Find where the given text appears and provide that cell's center as [x, y] coordinate. 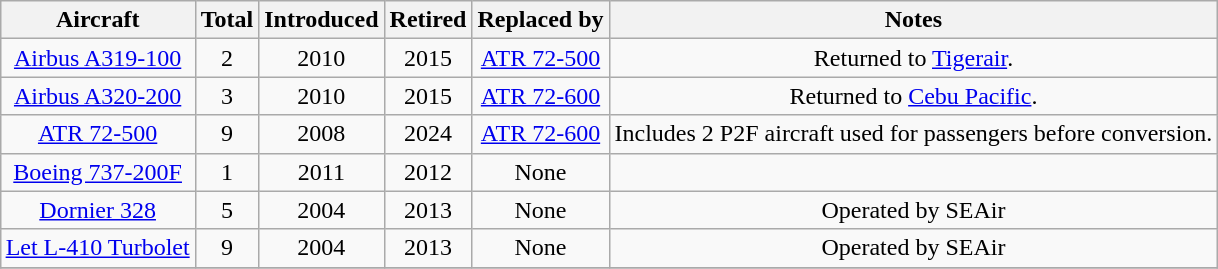
3 [227, 96]
Introduced [322, 20]
Airbus A319-100 [98, 58]
2011 [322, 172]
2008 [322, 134]
2024 [428, 134]
1 [227, 172]
Returned to Tigerair. [914, 58]
2 [227, 58]
Let L-410 Turbolet [98, 248]
Aircraft [98, 20]
Retired [428, 20]
Airbus A320-200 [98, 96]
Total [227, 20]
Boeing 737-200F [98, 172]
Notes [914, 20]
Replaced by [540, 20]
Dornier 328 [98, 210]
5 [227, 210]
2012 [428, 172]
Returned to Cebu Pacific. [914, 96]
Includes 2 P2F aircraft used for passengers before conversion. [914, 134]
